Search for the cell housing the specified text and yield its [X, Y] center coordinate. 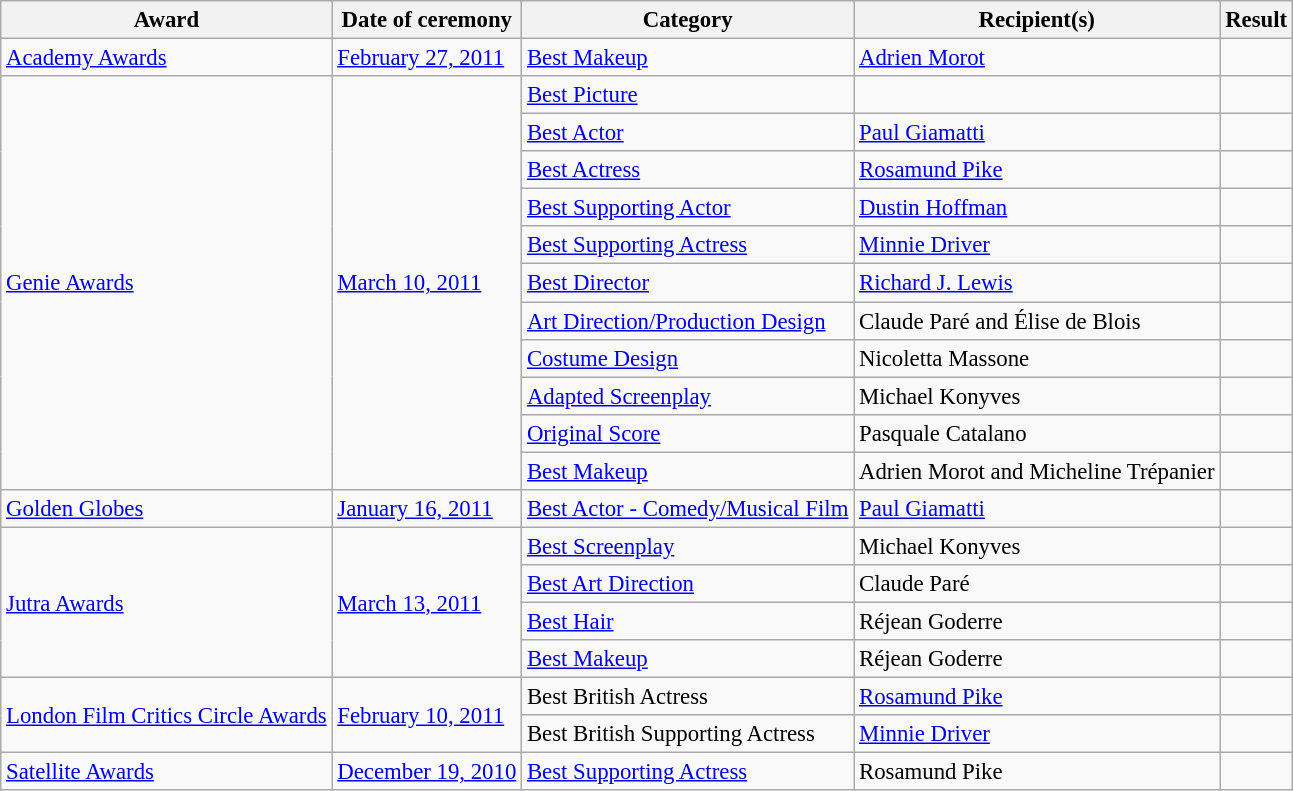
Award [166, 20]
Adrien Morot [1037, 58]
Academy Awards [166, 58]
Best British Supporting Actress [688, 734]
Category [688, 20]
Best British Actress [688, 697]
Claude Paré and Élise de Blois [1037, 321]
Best Actor - Comedy/Musical Film [688, 509]
Best Supporting Actor [688, 208]
Dustin Hoffman [1037, 208]
Adrien Morot and Micheline Trépanier [1037, 471]
February 10, 2011 [427, 716]
Golden Globes [166, 509]
Jutra Awards [166, 602]
Recipient(s) [1037, 20]
February 27, 2011 [427, 58]
Genie Awards [166, 283]
Pasquale Catalano [1037, 433]
Best Picture [688, 95]
Best Director [688, 283]
January 16, 2011 [427, 509]
Result [1256, 20]
Satellite Awards [166, 772]
Best Actress [688, 170]
Original Score [688, 433]
Adapted Screenplay [688, 396]
Claude Paré [1037, 584]
March 10, 2011 [427, 283]
March 13, 2011 [427, 602]
Best Actor [688, 133]
Costume Design [688, 358]
Nicoletta Massone [1037, 358]
Best Hair [688, 621]
Best Art Direction [688, 584]
Richard J. Lewis [1037, 283]
London Film Critics Circle Awards [166, 716]
Art Direction/Production Design [688, 321]
Date of ceremony [427, 20]
Best Screenplay [688, 546]
December 19, 2010 [427, 772]
